Output the [x, y] coordinate of the center of the cell containing the given text.  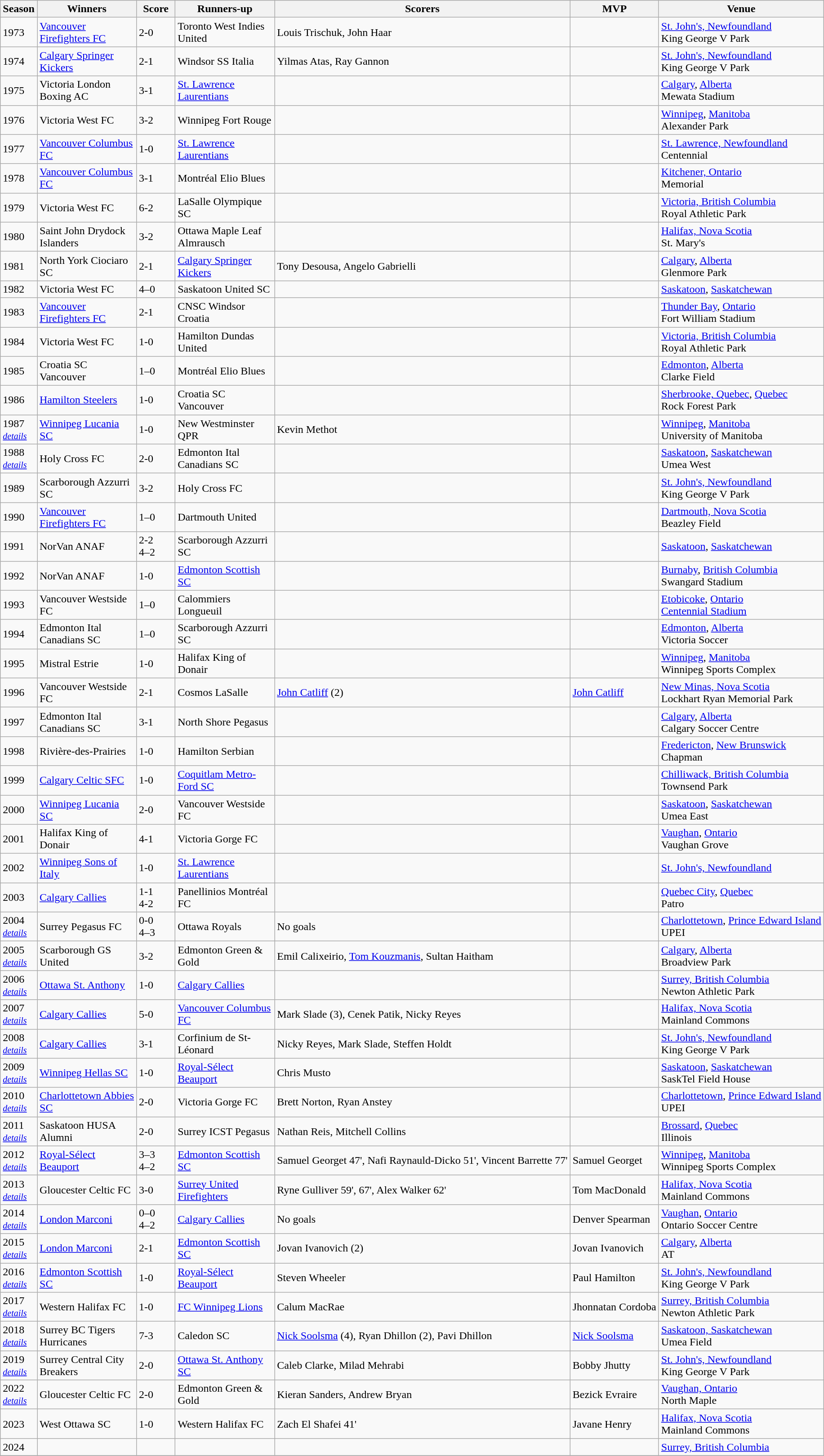
1986 [19, 400]
2003 [19, 897]
3–34–2 [156, 1161]
Score [156, 9]
Ottawa St. Anthony SC [225, 1366]
2009details [19, 1073]
Burnaby, British ColumbiaSwangard Stadium [741, 575]
Dartmouth United [225, 517]
2008details [19, 1044]
6-2 [156, 208]
Calum MacRae [423, 1307]
1991 [19, 547]
Kieran Sanders, Andrew Bryan [423, 1394]
North Shore Pegasus [225, 722]
4-1 [156, 839]
St. Lawrence, NewfoundlandCentennial [741, 149]
2015details [19, 1248]
Winners [86, 9]
2024 [19, 1447]
Kitchener, OntarioMemorial [741, 178]
Calgary, AlbertaAT [741, 1248]
Edmonton, AlbertaClarke Field [741, 371]
Brett Norton, Ryan Anstey [423, 1102]
2006details [19, 985]
Surrey, British Columbia [741, 1447]
2007details [19, 1014]
Mistral Estrie [86, 663]
Denver Spearman [614, 1219]
John Catliff (2) [423, 692]
Tony Desousa, Angelo Gabrielli [423, 266]
Calgary, AlbertaGlenmore Park [741, 266]
Ottawa St. Anthony [86, 985]
1976 [19, 120]
2010details [19, 1102]
Quebec City, QuebecPatro [741, 897]
Hamilton Serbian [225, 751]
4–0 [156, 289]
1989 [19, 488]
Caleb Clarke, Milad Mehrabi [423, 1366]
West Ottawa SC [86, 1424]
2012details [19, 1161]
1977 [19, 149]
2004details [19, 927]
Victoria London Boxing AC [86, 91]
Emil Calixeirio, Tom Kouzmanis, Sultan Haitham [423, 956]
2023 [19, 1424]
Halifax, Nova ScotiaSt. Mary's [741, 236]
Zach El Shafei 41' [423, 1424]
Panellinios Montréal FC [225, 897]
Winnipeg, ManitobaAlexander Park [741, 120]
Scarborough GS United [86, 956]
1-1 4-2 [156, 897]
Charlottetown Abbies SC [86, 1102]
2-24–2 [156, 547]
Runners-up [225, 9]
Kevin Methot [423, 430]
1978 [19, 178]
Saint John Drydock Islanders [86, 236]
Saskatoon, SaskatchewanSaskTel Field House [741, 1073]
2005details [19, 956]
Toronto West Indies United [225, 32]
1979 [19, 208]
CNSC Windsor Croatia [225, 312]
Calgary, AlbertaBroadview Park [741, 956]
Surrey United Firefighters [225, 1189]
MVP [614, 9]
Bezick Evraire [614, 1394]
1980 [19, 236]
Surrey Pegasus FC [86, 927]
Ottawa Maple Leaf Almrausch [225, 236]
0–0 4–2 [156, 1219]
Tom MacDonald [614, 1189]
Cosmos LaSalle [225, 692]
1993 [19, 605]
Steven Wheeler [423, 1278]
Corfinium de St-Léonard [225, 1044]
Ryne Gulliver 59', 67', Alex Walker 62' [423, 1189]
Chilliwack, British ColumbiaTownsend Park [741, 780]
2014details [19, 1219]
1999 [19, 780]
1985 [19, 371]
Surrey ICST Pegasus [225, 1131]
Bobby Jhutty [614, 1366]
Brossard, QuebecIllinois [741, 1131]
2022details [19, 1394]
1995 [19, 663]
Calgary, AlbertaMewata Stadium [741, 91]
Winnipeg Fort Rouge [225, 120]
2017details [19, 1307]
Yilmas Atas, Ray Gannon [423, 61]
1994 [19, 634]
Saskatoon United SC [225, 289]
Calgary, AlbertaCalgary Soccer Centre [741, 722]
1974 [19, 61]
Thunder Bay, OntarioFort William Stadium [741, 312]
Samuel Georget 47', Nafi Raynauld-Dicko 51', Vincent Barrette 77' [423, 1161]
0-0 4–3 [156, 927]
St. John's, Newfoundland [741, 868]
Venue [741, 9]
1987details [19, 430]
Hamilton Dundas United [225, 342]
Vaughan, OntarioOntario Soccer Centre [741, 1219]
John Catliff [614, 692]
2001 [19, 839]
Surrey BC Tigers Hurricanes [86, 1336]
Jhonnatan Cordoba [614, 1307]
Saskatoon HUSA Alumni [86, 1131]
Samuel Georget [614, 1161]
Saskatoon, SaskatchewanUmea East [741, 809]
2011details [19, 1131]
1998 [19, 751]
Hamilton Steelers [86, 400]
2000 [19, 809]
Saskatoon, SaskatchewanUmea Field [741, 1336]
Jovan Ivanovich (2) [423, 1248]
1992 [19, 575]
Windsor SS Italia [225, 61]
Calgary Celtic SFC [86, 780]
FC Winnipeg Lions [225, 1307]
1973 [19, 32]
1997 [19, 722]
Nick Soolsma (4), Ryan Dhillon (2), Pavi Dhillon [423, 1336]
New Westminster QPR [225, 430]
2016details [19, 1278]
2018details [19, 1336]
1982 [19, 289]
2013details [19, 1189]
Paul Hamilton [614, 1278]
Scorers [423, 9]
Caledon SC [225, 1336]
1996 [19, 692]
LaSalle Olympique SC [225, 208]
Edmonton, AlbertaVictoria Soccer [741, 634]
7-3 [156, 1336]
1983 [19, 312]
Nicky Reyes, Mark Slade, Steffen Holdt [423, 1044]
Etobicoke, OntarioCentennial Stadium [741, 605]
1975 [19, 91]
Louis Trischuk, John Haar [423, 32]
Winnipeg Sons of Italy [86, 868]
Saskatoon, SaskatchewanUmea West [741, 459]
Winnipeg, ManitobaUniversity of Manitoba [741, 430]
2002 [19, 868]
Jovan Ivanovich [614, 1248]
Chris Musto [423, 1073]
3-0 [156, 1189]
2019details [19, 1366]
Fredericton, New BrunswickChapman [741, 751]
Javane Henry [614, 1424]
Ottawa Royals [225, 927]
Surrey Central City Breakers [86, 1366]
Winnipeg Hellas SC [86, 1073]
North York Ciociaro SC [86, 266]
1990 [19, 517]
Calommiers Longueuil [225, 605]
Nathan Reis, Mitchell Collins [423, 1131]
1988details [19, 459]
Mark Slade (3), Cenek Patik, Nicky Reyes [423, 1014]
Dartmouth, Nova ScotiaBeazley Field [741, 517]
Sherbrooke, Quebec, QuebecRock Forest Park [741, 400]
Coquitlam Metro-Ford SC [225, 780]
Vaughan, OntarioNorth Maple [741, 1394]
Season [19, 9]
New Minas, Nova ScotiaLockhart Ryan Memorial Park [741, 692]
Rivière-des-Prairies [86, 751]
Vaughan, OntarioVaughan Grove [741, 839]
1981 [19, 266]
Nick Soolsma [614, 1336]
1984 [19, 342]
5-0 [156, 1014]
